Capture the cell that displays the provided text and extract its (x, y) central coordinate. 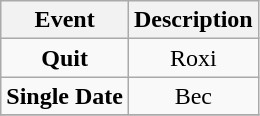
Bec (193, 96)
Event (65, 20)
Description (193, 20)
Single Date (65, 96)
Roxi (193, 58)
Quit (65, 58)
